Extract the (x, y) coordinate from the center of the cell holding the provided text.  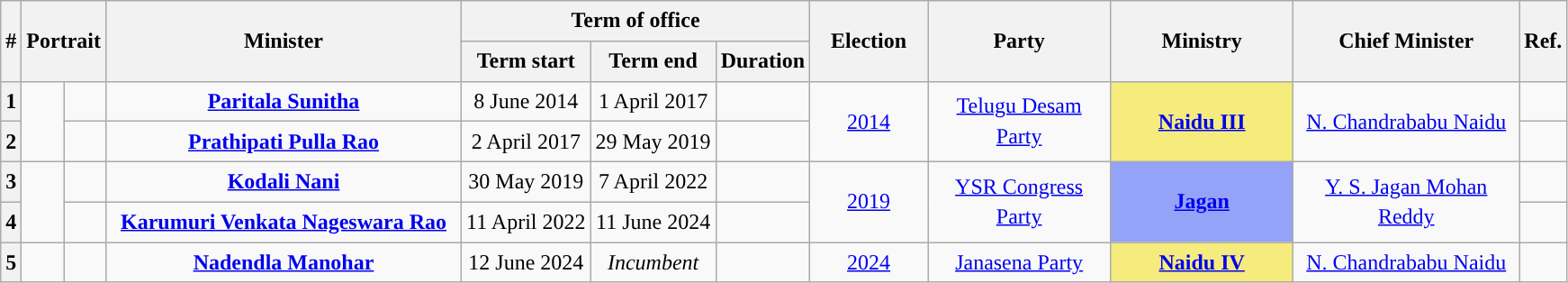
Portrait (64, 41)
Karumuri Venkata Nageswara Rao (283, 222)
2 April 2017 (527, 142)
Minister (283, 41)
3 (11, 182)
Y. S. Jagan Mohan Reddy (1406, 202)
Term start (527, 61)
Jagan (1203, 202)
8 June 2014 (527, 101)
Term end (653, 61)
1 (11, 101)
4 (11, 222)
# (11, 41)
2014 (870, 121)
Chief Minister (1406, 41)
5 (11, 263)
Term of office (635, 22)
Naidu III (1203, 121)
Prathipati Pulla Rao (283, 142)
11 June 2024 (653, 222)
30 May 2019 (527, 182)
1 April 2017 (653, 101)
12 June 2024 (527, 263)
Paritala Sunitha (283, 101)
11 April 2022 (527, 222)
Incumbent (653, 263)
Duration (762, 61)
Nadendla Manohar (283, 263)
29 May 2019 (653, 142)
Telugu Desam Party (1019, 121)
2019 (870, 202)
Ministry (1203, 41)
Party (1019, 41)
Election (870, 41)
Naidu IV (1203, 263)
2 (11, 142)
Kodali Nani (283, 182)
Ref. (1543, 41)
Janasena Party (1019, 263)
7 April 2022 (653, 182)
YSR Congress Party (1019, 202)
2024 (870, 263)
